Search for the cell housing the specified text and yield its [x, y] center coordinate. 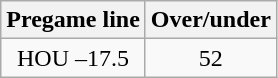
52 [210, 58]
HOU –17.5 [74, 58]
Over/under [210, 20]
Pregame line [74, 20]
